Capture the cell that displays the provided text and extract its (x, y) central coordinate. 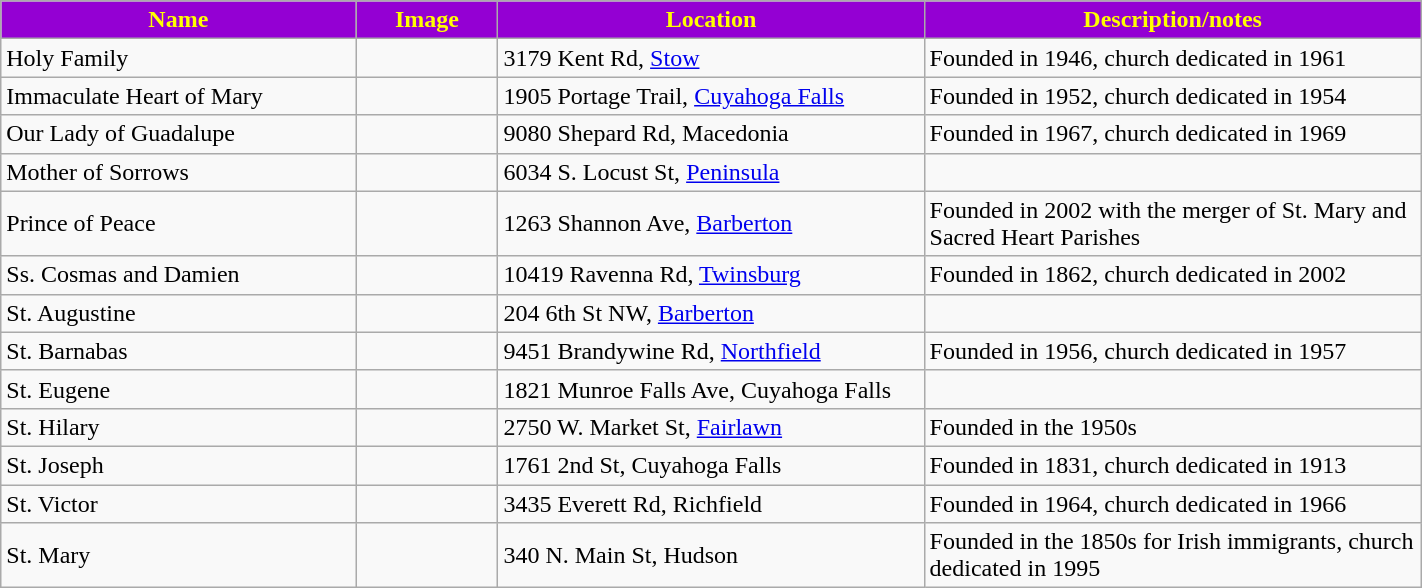
1263 Shannon Ave, Barberton (711, 224)
Description/notes (1172, 20)
1821 Munroe Falls Ave, Cuyahoga Falls (711, 389)
1761 2nd St, Cuyahoga Falls (711, 465)
Founded in 1967, church dedicated in 1969 (1172, 134)
Mother of Sorrows (178, 172)
St. Victor (178, 503)
Image (427, 20)
Holy Family (178, 58)
Prince of Peace (178, 224)
Founded in 1964, church dedicated in 1966 (1172, 503)
Our Lady of Guadalupe (178, 134)
Founded in 1831, church dedicated in 1913 (1172, 465)
Founded in 1952, church dedicated in 1954 (1172, 96)
340 N. Main St, Hudson (711, 556)
Founded in 1956, church dedicated in 1957 (1172, 351)
9080 Shepard Rd, Macedonia (711, 134)
3179 Kent Rd, Stow (711, 58)
Founded in the 1950s (1172, 427)
Immaculate Heart of Mary (178, 96)
St. Hilary (178, 427)
1905 Portage Trail, Cuyahoga Falls (711, 96)
Ss. Cosmas and Damien (178, 275)
Founded in 1862, church dedicated in 2002 (1172, 275)
Name (178, 20)
St. Eugene (178, 389)
St. Barnabas (178, 351)
St. Joseph (178, 465)
10419 Ravenna Rd, Twinsburg (711, 275)
Founded in 1946, church dedicated in 1961 (1172, 58)
9451 Brandywine Rd, Northfield (711, 351)
Founded in the 1850s for Irish immigrants, church dedicated in 1995 (1172, 556)
St. Augustine (178, 313)
Location (711, 20)
2750 W. Market St, Fairlawn (711, 427)
6034 S. Locust St, Peninsula (711, 172)
St. Mary (178, 556)
Founded in 2002 with the merger of St. Mary and Sacred Heart Parishes (1172, 224)
204 6th St NW, Barberton (711, 313)
3435 Everett Rd, Richfield (711, 503)
